Find where the given text appears and provide that cell's center as [X, Y] coordinate. 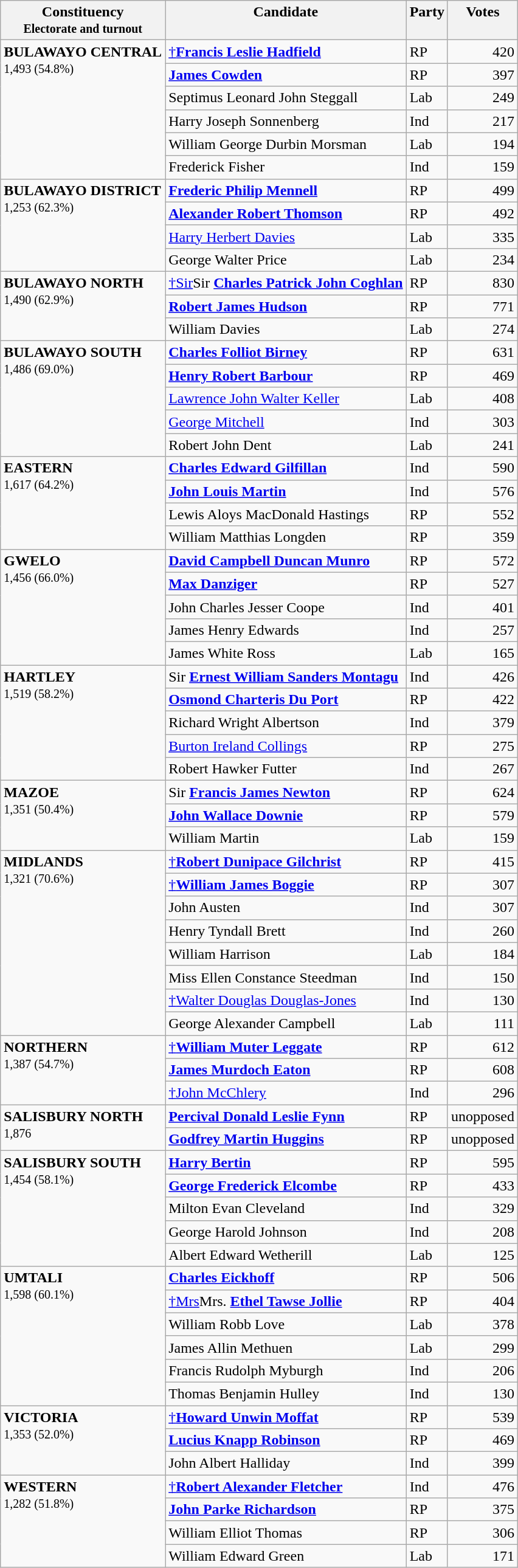
830 [483, 283]
379 [483, 723]
John Charles Jesser Coope [286, 607]
Charles Eickhoff [286, 1278]
579 [483, 815]
John Albert Halliday [286, 1463]
James White Ross [286, 653]
George Walter Price [286, 260]
771 [483, 306]
Charles Edward Gilfillan [286, 468]
Osmond Charteris Du Port [286, 700]
Harry Bertin [286, 1162]
William Robb Love [286, 1324]
Miss Ellen Constance Steedman [286, 977]
William George Durbin Morsman [286, 144]
George Mitchell [286, 422]
111 [483, 1023]
William Edward Green [286, 1556]
249 [483, 98]
John Austen [286, 908]
BULAWAYO CENTRAL1,493 (54.8%) [83, 109]
Septimus Leonard John Steggall [286, 98]
375 [483, 1510]
William Matthias Longden [286, 537]
378 [483, 1324]
527 [483, 584]
William Elliot Thomas [286, 1533]
306 [483, 1533]
SALISBURY NORTH1,876 [83, 1128]
David Campbell Duncan Munro [286, 561]
James Allin Methuen [286, 1347]
217 [483, 121]
539 [483, 1417]
John Wallace Downie [286, 815]
Robert James Hudson [286, 306]
†Robert Dunipace Gilchrist [286, 862]
Milton Evan Cleveland [286, 1209]
HARTLEY1,519 (58.2%) [83, 723]
NORTHERN1,387 (54.7%) [83, 1069]
Lewis Aloys MacDonald Hastings [286, 514]
335 [483, 237]
274 [483, 330]
Party [427, 21]
299 [483, 1347]
Charles Folliot Birney [286, 353]
595 [483, 1162]
171 [483, 1556]
125 [483, 1255]
BULAWAYO NORTH1,490 (62.9%) [83, 306]
408 [483, 399]
George Alexander Campbell [286, 1023]
George Harold Johnson [286, 1232]
Frederic Philip Mennell [286, 190]
329 [483, 1209]
257 [483, 630]
260 [483, 931]
James Cowden [286, 75]
359 [483, 537]
206 [483, 1370]
420 [483, 52]
BULAWAYO DISTRICT1,253 (62.3%) [83, 225]
590 [483, 468]
William Harrison [286, 954]
†John McChlery [286, 1093]
Henry Robert Barbour [286, 376]
Frederick Fisher [286, 167]
ConstituencyElectorate and turnout [83, 21]
EASTERN1,617 (64.2%) [83, 503]
MAZOE1,351 (50.4%) [83, 815]
SALISBURY SOUTH1,454 (58.1%) [83, 1209]
Harry Joseph Sonnenberg [286, 121]
631 [483, 353]
William Davies [286, 330]
572 [483, 561]
267 [483, 769]
†Francis Leslie Hadfield [286, 52]
415 [483, 862]
422 [483, 700]
VICTORIA1,353 (52.0%) [83, 1440]
†MrsMrs. Ethel Tawse Jollie [286, 1301]
576 [483, 491]
George Frederick Elcombe [286, 1186]
Richard Wright Albertson [286, 723]
433 [483, 1186]
†Walter Douglas Douglas-Jones [286, 1000]
Alexander Robert Thomson [286, 213]
Percival Donald Leslie Fynn [286, 1116]
Henry Tyndall Brett [286, 931]
Lucius Knapp Robinson [286, 1440]
552 [483, 514]
194 [483, 144]
Burton Ireland Collings [286, 746]
GWELO1,456 (66.0%) [83, 607]
†SirSir Charles Patrick John Coghlan [286, 283]
William Martin [286, 838]
234 [483, 260]
†Robert Alexander Fletcher [286, 1487]
Lawrence John Walter Keller [286, 399]
184 [483, 954]
608 [483, 1070]
476 [483, 1487]
John Parke Richardson [286, 1510]
Albert Edward Wetherill [286, 1255]
Francis Rudolph Myburgh [286, 1370]
Sir Ernest William Sanders Montagu [286, 677]
James Henry Edwards [286, 630]
Harry Herbert Davies [286, 237]
426 [483, 677]
BULAWAYO SOUTH1,486 (69.0%) [83, 399]
MIDLANDS1,321 (70.6%) [83, 942]
James Murdoch Eaton [286, 1070]
296 [483, 1093]
†Howard Unwin Moffat [286, 1417]
Max Danziger [286, 584]
612 [483, 1046]
208 [483, 1232]
UMTALI1,598 (60.1%) [83, 1336]
241 [483, 445]
401 [483, 607]
397 [483, 75]
Thomas Benjamin Hulley [286, 1394]
150 [483, 977]
Candidate [286, 21]
John Louis Martin [286, 491]
WESTERN1,282 (51.8%) [83, 1521]
499 [483, 190]
†William James Boggie [286, 885]
†William Muter Leggate [286, 1046]
Sir Francis James Newton [286, 792]
165 [483, 653]
Votes [483, 21]
404 [483, 1301]
303 [483, 422]
492 [483, 213]
Robert Hawker Futter [286, 769]
Robert John Dent [286, 445]
Godfrey Martin Huggins [286, 1139]
624 [483, 792]
399 [483, 1463]
275 [483, 746]
506 [483, 1278]
